Capture the cell that displays the provided text and extract its [X, Y] central coordinate. 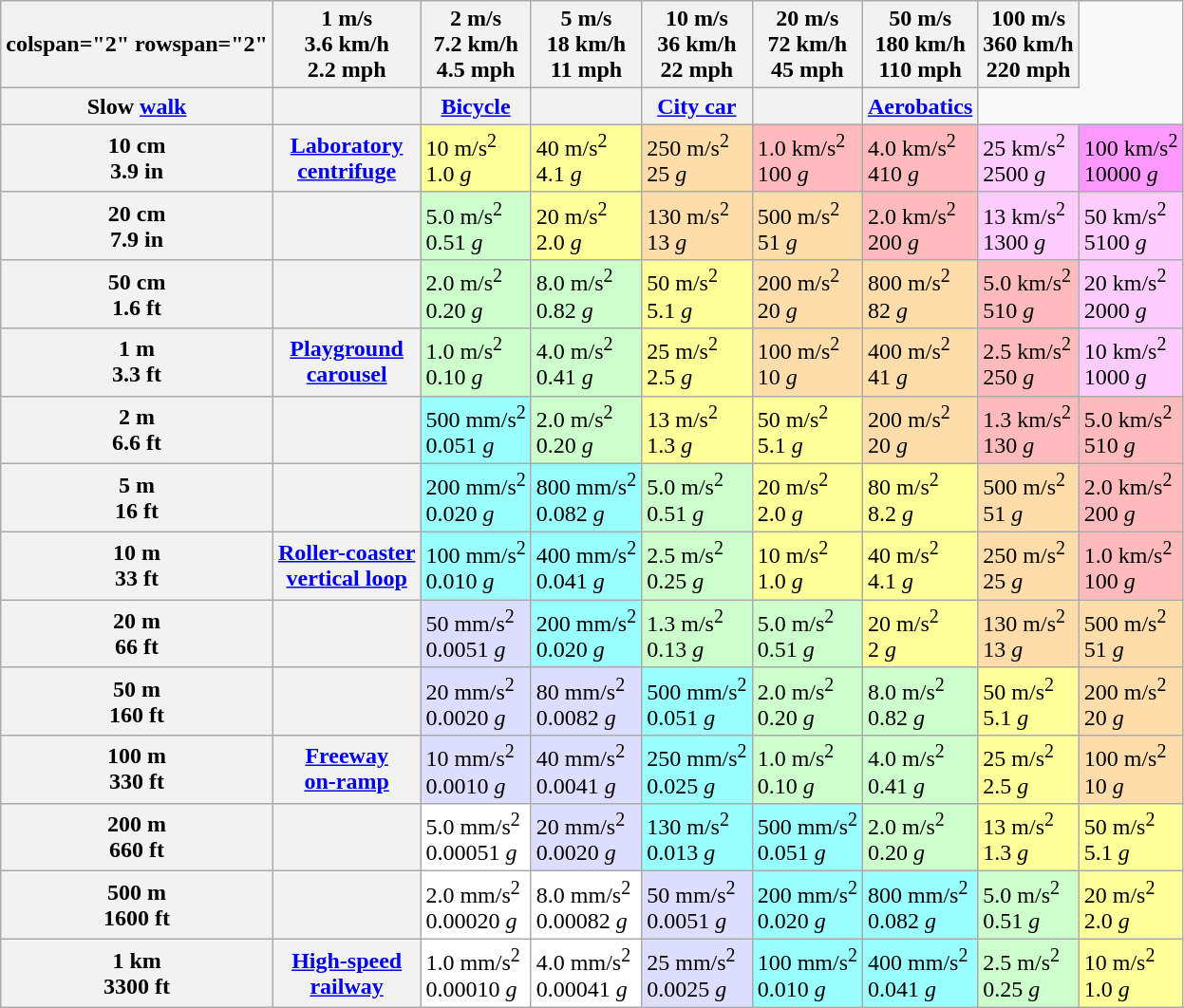
200 m660 ft [137, 837]
Bicycle [476, 106]
80 mm/s20.0082 g [586, 701]
colspan="2" rowspan="2" [137, 45]
1.3 km/s2130 g [1028, 430]
10 cm3.9 in [137, 159]
25 mm/s20.0025 g [697, 974]
50 cm1.6 ft [137, 294]
Freewayon-ramp [346, 770]
50 m/s180 km/h110 mph [921, 45]
2 m6.6 ft [137, 430]
80 m/s28.2 g [921, 498]
130 m/s20.013 g [697, 837]
10 mm/s20.0010 g [476, 770]
500 m1600 ft [137, 905]
100 m330 ft [137, 770]
8.0 mm/s20.00082 g [586, 905]
1.3 m/s20.13 g [697, 634]
2.5 km/s2250 g [1028, 363]
20 cm7.9 in [137, 226]
250 mm/s20.025 g [697, 770]
20 m/s22 g [921, 634]
2 m/s7.2 km/h4.5 mph [476, 45]
5 m16 ft [137, 498]
20 m66 ft [137, 634]
10 km/s21000 g [1131, 363]
1 m/s3.6 km/h2.2 mph [346, 45]
20 km/s22000 g [1131, 294]
100 km/s210000 g [1131, 159]
Aerobatics [921, 106]
High-speedrailway [346, 974]
100 m/s360 km/h220 mph [1028, 45]
50 m160 ft [137, 701]
Playgroundcarousel [346, 363]
4.0 mm/s20.00041 g [586, 974]
1 km3300 ft [137, 974]
5.0 mm/s20.00051 g [476, 837]
40 mm/s20.0041 g [586, 770]
10 m33 ft [137, 566]
1 m3.3 ft [137, 363]
50 km/s25100 g [1131, 226]
1.0 mm/s20.00010 g [476, 974]
2.0 mm/s20.00020 g [476, 905]
800 m/s282 g [921, 294]
25 km/s22500 g [1028, 159]
Slow walk [137, 106]
20 m/s72 km/h45 mph [807, 45]
Laboratorycentrifuge [346, 159]
13 km/s21300 g [1028, 226]
5 m/s18 km/h11 mph [586, 45]
Roller-coastervertical loop [346, 566]
4.0 km/s2410 g [921, 159]
10 m/s36 km/h22 mph [697, 45]
City car [697, 106]
400 m/s241 g [921, 363]
